Scan for the cell matching the given text and deliver its [X, Y] coordinate at center. 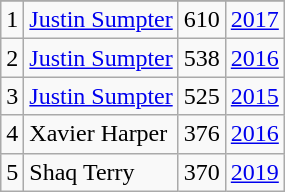
2019 [254, 172]
538 [202, 58]
3 [12, 96]
2 [12, 58]
Shaq Terry [101, 172]
1 [12, 20]
610 [202, 20]
525 [202, 96]
5 [12, 172]
Xavier Harper [101, 134]
4 [12, 134]
376 [202, 134]
2017 [254, 20]
2015 [254, 96]
370 [202, 172]
